Detect which cell encompasses the target text, then output its [x, y] center coordinate. 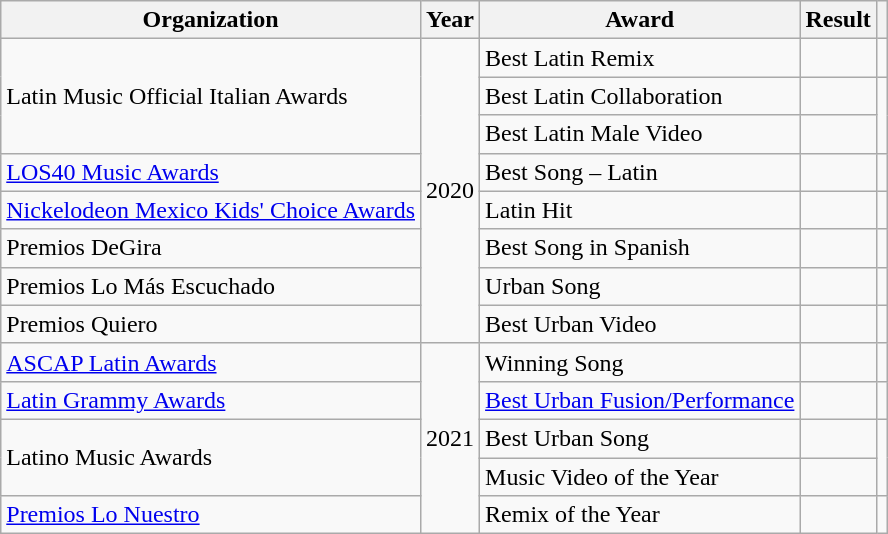
Latin Hit [640, 210]
ASCAP Latin Awards [211, 362]
Best Urban Song [640, 438]
Nickelodeon Mexico Kids' Choice Awards [211, 210]
Remix of the Year [640, 515]
Year [450, 20]
Latin Grammy Awards [211, 400]
Premios Lo Más Escuchado [211, 286]
Result [838, 20]
LOS40 Music Awards [211, 172]
2020 [450, 191]
Award [640, 20]
Best Song – Latin [640, 172]
Urban Song [640, 286]
Best Latin Remix [640, 58]
Premios Lo Nuestro [211, 515]
Best Latin Collaboration [640, 96]
Best Urban Video [640, 324]
Best Song in Spanish [640, 248]
Organization [211, 20]
Best Urban Fusion/Performance [640, 400]
Winning Song [640, 362]
2021 [450, 438]
Latino Music Awards [211, 457]
Latin Music Official Italian Awards [211, 96]
Premios DeGira [211, 248]
Music Video of the Year [640, 477]
Best Latin Male Video [640, 134]
Premios Quiero [211, 324]
